Locate the cell with the specified text and output its (x, y) center coordinate. 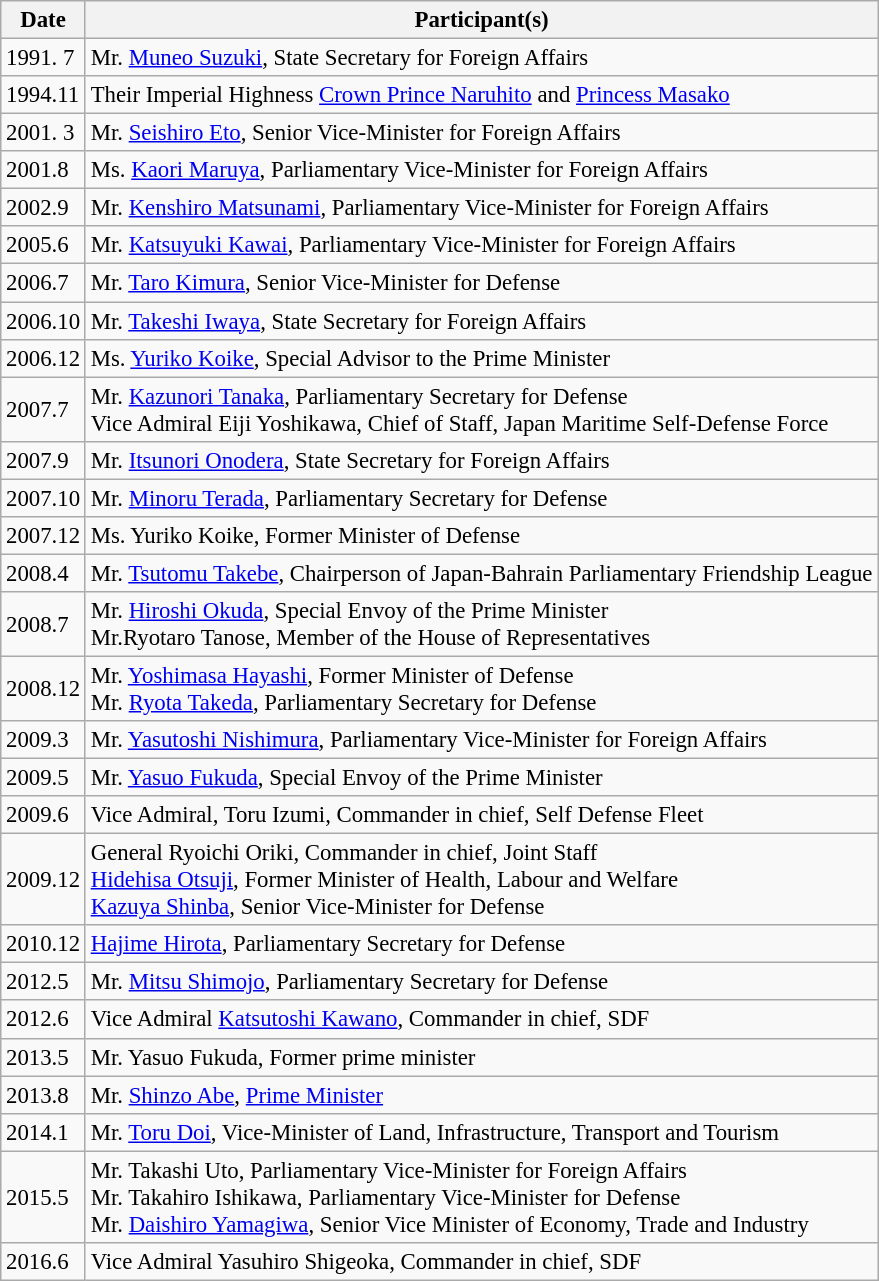
Mr. Kenshiro Matsunami, Parliamentary Vice-Minister for Foreign Affairs (481, 208)
2014.1 (44, 1132)
2007.10 (44, 498)
2007.9 (44, 460)
2001. 3 (44, 133)
Hajime Hirota, Parliamentary Secretary for Defense (481, 944)
Mr. Shinzo Abe, Prime Minister (481, 1095)
Mr. Hiroshi Okuda, Special Envoy of the Prime MinisterMr.Ryotaro Tanose, Member of the House of Representatives (481, 624)
Mr. Taro Kimura, Senior Vice-Minister for Defense (481, 283)
Participant(s) (481, 20)
Ms. Kaori Maruya, Parliamentary Vice-Minister for Foreign Affairs (481, 170)
Mr. Yoshimasa Hayashi, Former Minister of DefenseMr. Ryota Takeda, Parliamentary Secretary for Defense (481, 688)
2012.6 (44, 1020)
2008.12 (44, 688)
Mr. Muneo Suzuki, State Secretary for Foreign Affairs (481, 58)
Mr. Yasuo Fukuda, Former prime minister (481, 1057)
Mr. Minoru Terada, Parliamentary Secretary for Defense (481, 498)
Mr. Yasuo Fukuda, Special Envoy of the Prime Minister (481, 778)
2013.5 (44, 1057)
2007.12 (44, 536)
Mr. Mitsu Shimojo, Parliamentary Secretary for Defense (481, 982)
Mr. Yasutoshi Nishimura, Parliamentary Vice-Minister for Foreign Affairs (481, 740)
Their Imperial Highness Crown Prince Naruhito and Princess Masako (481, 95)
2009.5 (44, 778)
Mr. Katsuyuki Kawai, Parliamentary Vice-Minister for Foreign Affairs (481, 245)
1991. 7 (44, 58)
2006.7 (44, 283)
2010.12 (44, 944)
2016.6 (44, 1262)
2009.3 (44, 740)
2005.6 (44, 245)
2008.4 (44, 573)
1994.11 (44, 95)
Mr. Tsutomu Takebe, Chairperson of Japan-Bahrain Parliamentary Friendship League (481, 573)
2008.7 (44, 624)
2015.5 (44, 1197)
2013.8 (44, 1095)
2007.7 (44, 410)
Date (44, 20)
Vice Admiral, Toru Izumi, Commander in chief, Self Defense Fleet (481, 815)
2009.6 (44, 815)
2006.12 (44, 358)
2006.10 (44, 321)
2009.12 (44, 880)
Mr. Takeshi Iwaya, State Secretary for Foreign Affairs (481, 321)
2002.9 (44, 208)
Vice Admiral Yasuhiro Shigeoka, Commander in chief, SDF (481, 1262)
Ms. Yuriko Koike, Former Minister of Defense (481, 536)
Mr. Itsunori Onodera, State Secretary for Foreign Affairs (481, 460)
Mr. Seishiro Eto, Senior Vice-Minister for Foreign Affairs (481, 133)
2012.5 (44, 982)
Mr. Kazunori Tanaka, Parliamentary Secretary for DefenseVice Admiral Eiji Yoshikawa, Chief of Staff, Japan Maritime Self-Defense Force (481, 410)
2001.8 (44, 170)
Vice Admiral Katsutoshi Kawano, Commander in chief, SDF (481, 1020)
Ms. Yuriko Koike, Special Advisor to the Prime Minister (481, 358)
Mr. Toru Doi, Vice-Minister of Land, Infrastructure, Transport and Tourism (481, 1132)
